For the text-containing cell, return its midpoint in (X, Y) coordinate format. 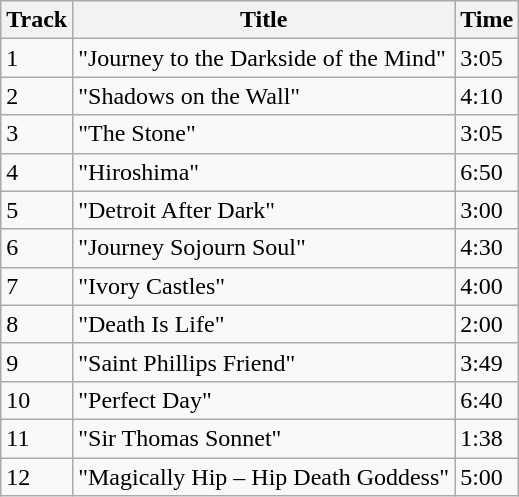
Track (37, 20)
"Journey Sojourn Soul" (264, 248)
Time (487, 20)
1 (37, 58)
"Magically Hip – Hip Death Goddess" (264, 477)
"Shadows on the Wall" (264, 96)
3:49 (487, 362)
7 (37, 286)
4 (37, 172)
6:40 (487, 400)
8 (37, 324)
11 (37, 438)
1:38 (487, 438)
2 (37, 96)
5 (37, 210)
3 (37, 134)
4:30 (487, 248)
"The Stone" (264, 134)
"Detroit After Dark" (264, 210)
"Hiroshima" (264, 172)
12 (37, 477)
9 (37, 362)
"Journey to the Darkside of the Mind" (264, 58)
"Perfect Day" (264, 400)
4:10 (487, 96)
"Saint Phillips Friend" (264, 362)
5:00 (487, 477)
"Death Is Life" (264, 324)
4:00 (487, 286)
6:50 (487, 172)
"Sir Thomas Sonnet" (264, 438)
"Ivory Castles" (264, 286)
3:00 (487, 210)
2:00 (487, 324)
10 (37, 400)
Title (264, 20)
6 (37, 248)
